Return the (x, y) coordinate for the center point of the cell that contains the specified text.  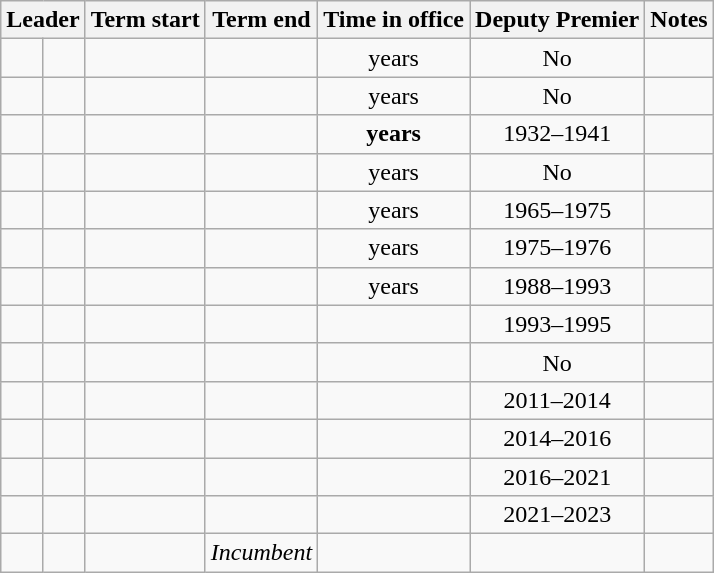
Time in office (394, 20)
1975–1976 (558, 248)
2021–2023 (558, 515)
2016–2021 (558, 477)
Term start (145, 20)
1993–1995 (558, 324)
2011–2014 (558, 400)
Leader (43, 20)
Notes (679, 20)
Term end (261, 20)
1965–1975 (558, 210)
1988–1993 (558, 286)
Incumbent (261, 553)
1932–1941 (558, 134)
Deputy Premier (558, 20)
2014–2016 (558, 438)
